Return the (X, Y) coordinate for the center point of the cell that contains the specified text.  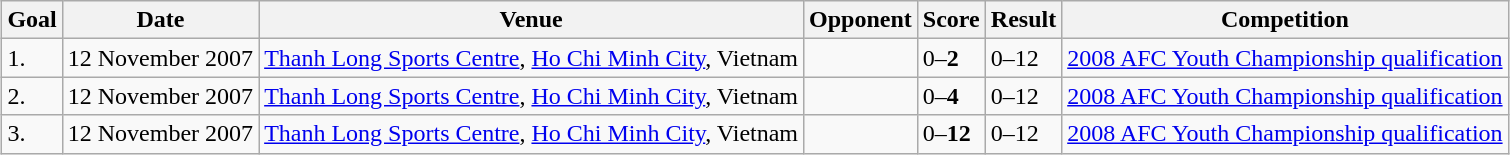
0–4 (951, 96)
Result (1023, 20)
3. (32, 134)
0–2 (951, 58)
Date (160, 20)
Venue (532, 20)
Score (951, 20)
Goal (32, 20)
Competition (1285, 20)
Opponent (861, 20)
1. (32, 58)
2. (32, 96)
